Return the [x, y] coordinate for the center point of the cell that contains the specified text.  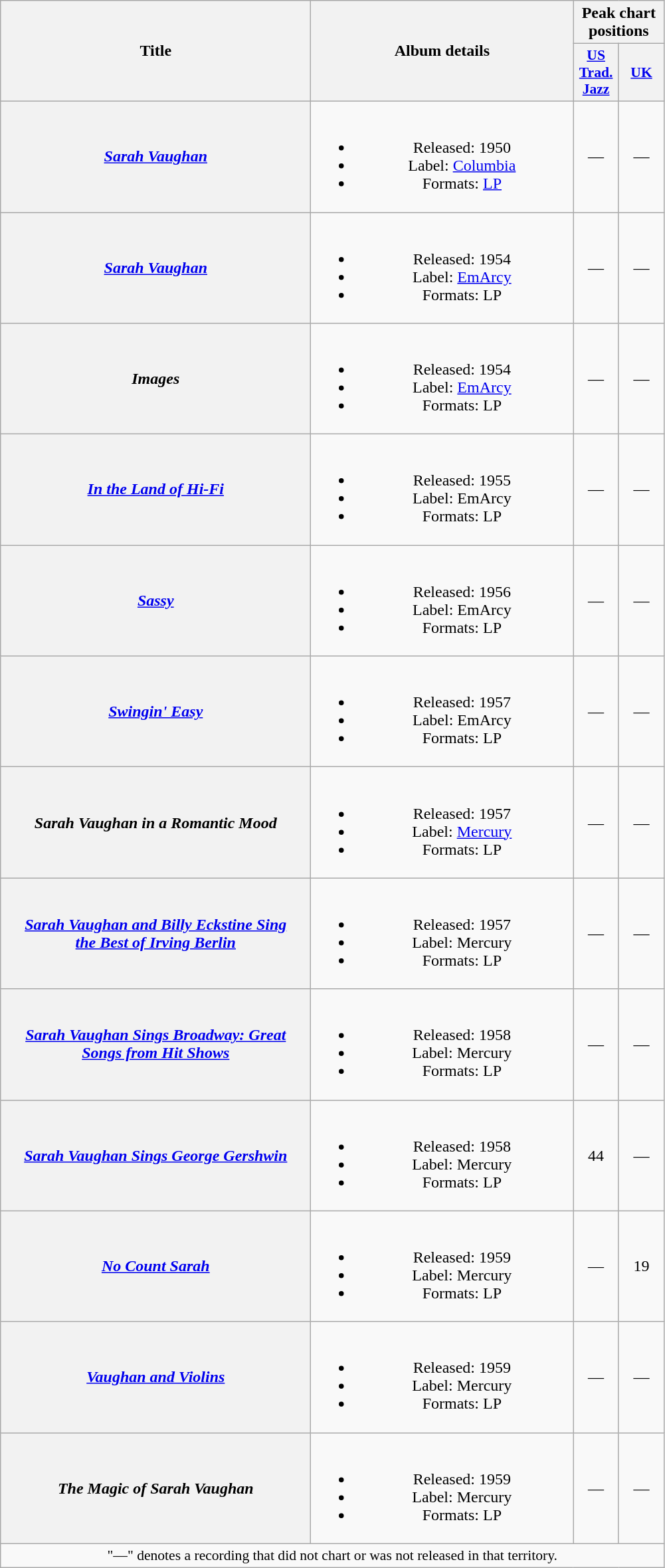
"—" denotes a recording that did not chart or was not released in that territory. [332, 1555]
Swingin' Easy [155, 712]
UK [641, 73]
The Magic of Sarah Vaughan [155, 1488]
Sarah Vaughan Sings George Gershwin [155, 1156]
In the Land of Hi-Fi [155, 490]
44 [596, 1156]
Released: 1955Label: EmArcyFormats: LP [442, 490]
Sassy [155, 600]
Images [155, 379]
Sarah Vaughan and Billy Eckstine Singthe Best of Irving Berlin [155, 934]
Vaughan and Violins [155, 1377]
USTrad.Jazz [596, 73]
Sarah Vaughan Sings Broadway: GreatSongs from Hit Shows [155, 1044]
Released: 1950Label: ColumbiaFormats: LP [442, 157]
Released: 1956Label: EmArcyFormats: LP [442, 600]
Peak chartpositions [619, 23]
19 [641, 1266]
No Count Sarah [155, 1266]
Released: 1957Label: EmArcyFormats: LP [442, 712]
Album details [442, 51]
Sarah Vaughan in a Romantic Mood [155, 822]
Title [155, 51]
